Detect which cell encompasses the target text, then output its [X, Y] center coordinate. 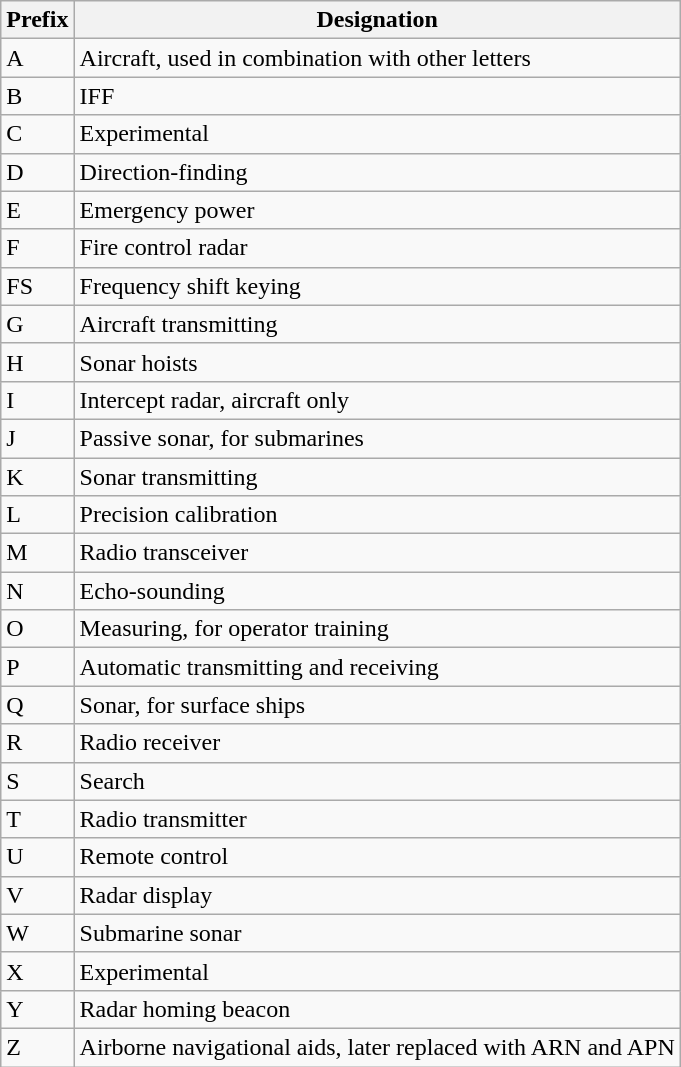
F [38, 248]
B [38, 96]
Sonar hoists [377, 362]
Echo-sounding [377, 591]
W [38, 933]
Search [377, 781]
E [38, 210]
Aircraft transmitting [377, 324]
G [38, 324]
Z [38, 1047]
Remote control [377, 857]
Measuring, for operator training [377, 629]
H [38, 362]
U [38, 857]
Designation [377, 20]
L [38, 515]
Prefix [38, 20]
Direction-finding [377, 172]
Radio transmitter [377, 819]
Submarine sonar [377, 933]
J [38, 438]
Radio receiver [377, 743]
S [38, 781]
Q [38, 705]
Fire control radar [377, 248]
Emergency power [377, 210]
Y [38, 1009]
Radar homing beacon [377, 1009]
X [38, 971]
D [38, 172]
Frequency shift keying [377, 286]
A [38, 58]
R [38, 743]
N [38, 591]
Radio transceiver [377, 553]
IFF [377, 96]
Passive sonar, for submarines [377, 438]
T [38, 819]
O [38, 629]
P [38, 667]
Intercept radar, aircraft only [377, 400]
Airborne navigational aids, later replaced with ARN and APN [377, 1047]
I [38, 400]
Sonar transmitting [377, 477]
Aircraft, used in combination with other letters [377, 58]
C [38, 134]
Radar display [377, 895]
Sonar, for surface ships [377, 705]
M [38, 553]
Precision calibration [377, 515]
Automatic transmitting and receiving [377, 667]
V [38, 895]
FS [38, 286]
K [38, 477]
